Detect which cell encompasses the target text, then output its (X, Y) center coordinate. 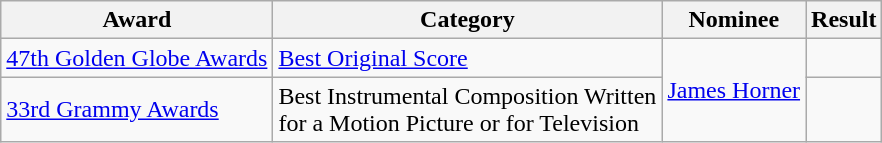
Category (468, 20)
47th Golden Globe Awards (137, 58)
Result (844, 20)
Best Instrumental Composition Writtenfor a Motion Picture or for Television (468, 110)
Award (137, 20)
33rd Grammy Awards (137, 110)
Nominee (734, 20)
Best Original Score (468, 58)
James Horner (734, 90)
